Scan for the cell matching the given text and deliver its [X, Y] coordinate at center. 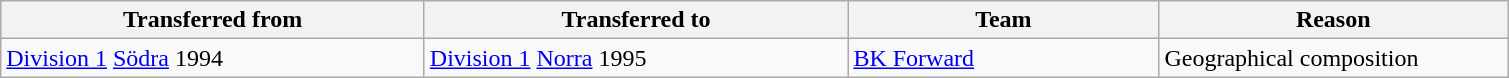
Reason [1334, 20]
Division 1 Södra 1994 [213, 58]
Transferred from [213, 20]
Team [1004, 20]
Geographical composition [1334, 58]
Division 1 Norra 1995 [636, 58]
Transferred to [636, 20]
BK Forward [1004, 58]
